Extract the [x, y] coordinate from the center of the cell holding the provided text.  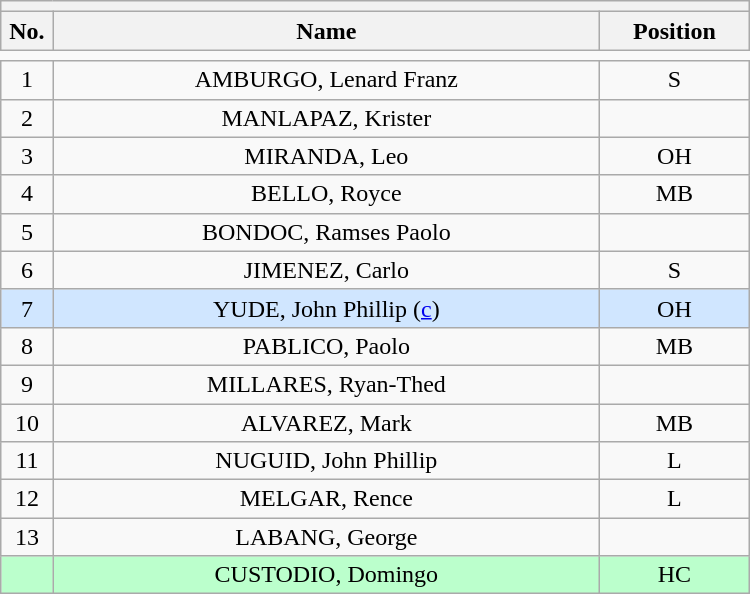
11 [27, 461]
MILLARES, Ryan-Thed [326, 384]
NUGUID, John Phillip [326, 461]
6 [27, 270]
MELGAR, Rence [326, 499]
AMBURGO, Lenard Franz [326, 80]
LABANG, George [326, 537]
4 [27, 194]
Position [675, 31]
JIMENEZ, Carlo [326, 270]
10 [27, 423]
13 [27, 537]
1 [27, 80]
CUSTODIO, Domingo [326, 575]
BELLO, Royce [326, 194]
PABLICO, Paolo [326, 346]
BONDOC, Ramses Paolo [326, 232]
HC [675, 575]
MIRANDA, Leo [326, 156]
No. [27, 31]
2 [27, 118]
3 [27, 156]
9 [27, 384]
Name [326, 31]
12 [27, 499]
5 [27, 232]
ALVAREZ, Mark [326, 423]
MANLAPAZ, Krister [326, 118]
7 [27, 308]
8 [27, 346]
YUDE, John Phillip (c) [326, 308]
